Output the [x, y] coordinate of the center of the cell containing the given text.  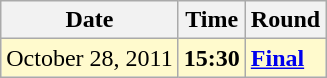
15:30 [212, 58]
Round [285, 20]
Time [212, 20]
Final [285, 58]
October 28, 2011 [90, 58]
Date [90, 20]
